Capture the cell that displays the provided text and extract its [x, y] central coordinate. 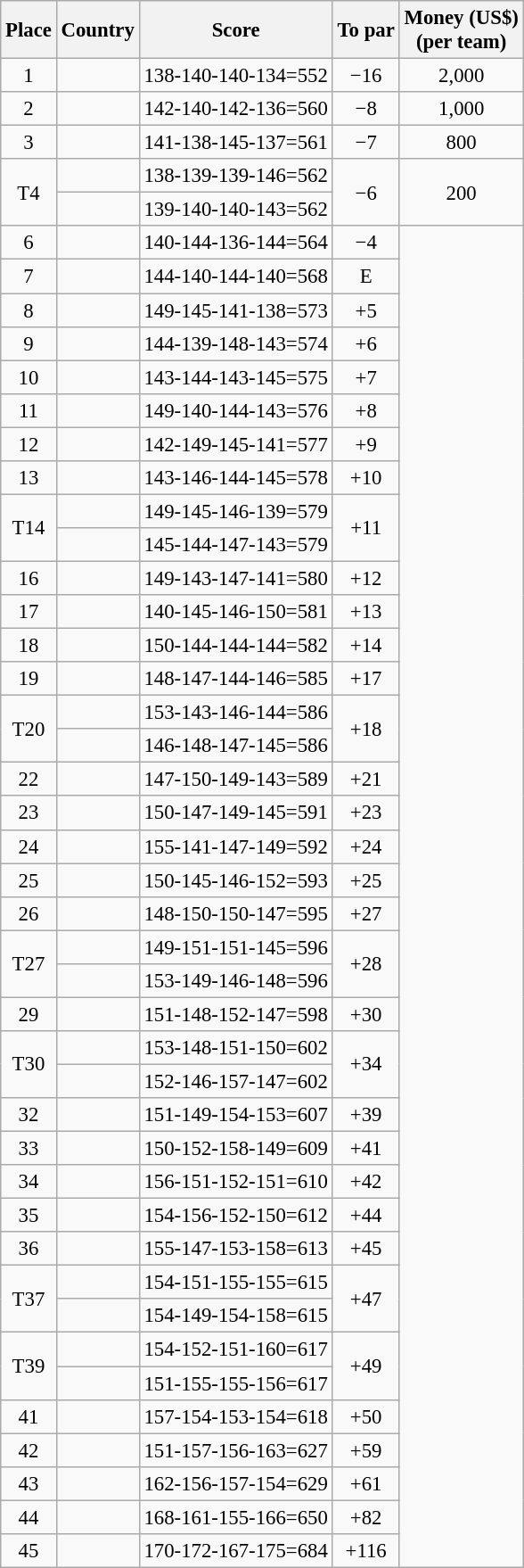
35 [29, 1216]
22 [29, 780]
+30 [365, 1014]
143-146-144-145=578 [235, 478]
154-149-154-158=615 [235, 1316]
6 [29, 243]
800 [462, 143]
+14 [365, 646]
2,000 [462, 76]
16 [29, 578]
200 [462, 193]
+8 [365, 410]
151-157-156-163=627 [235, 1450]
145-144-147-143=579 [235, 545]
144-139-148-143=574 [235, 343]
141-138-145-137=561 [235, 143]
T30 [29, 1065]
+61 [365, 1483]
17 [29, 612]
+6 [365, 343]
10 [29, 377]
143-144-143-145=575 [235, 377]
2 [29, 109]
+25 [365, 880]
155-141-147-149=592 [235, 846]
152-146-157-147=602 [235, 1081]
33 [29, 1149]
−6 [365, 193]
138-139-139-146=562 [235, 176]
+116 [365, 1551]
+42 [365, 1182]
+49 [365, 1366]
139-140-140-143=562 [235, 210]
32 [29, 1115]
170-172-167-175=684 [235, 1551]
147-150-149-143=589 [235, 780]
1 [29, 76]
149-140-144-143=576 [235, 410]
+47 [365, 1299]
157-154-153-154=618 [235, 1416]
+39 [365, 1115]
7 [29, 276]
155-147-153-158=613 [235, 1249]
154-151-155-155=615 [235, 1283]
25 [29, 880]
−7 [365, 143]
+59 [365, 1450]
+10 [365, 478]
Place [29, 30]
T37 [29, 1299]
9 [29, 343]
154-156-152-150=612 [235, 1216]
Score [235, 30]
142-149-145-141=577 [235, 444]
To par [365, 30]
+82 [365, 1517]
8 [29, 310]
−16 [365, 76]
150-145-146-152=593 [235, 880]
146-148-147-145=586 [235, 746]
T39 [29, 1366]
+45 [365, 1249]
153-149-146-148=596 [235, 981]
153-143-146-144=586 [235, 713]
+13 [365, 612]
151-149-154-153=607 [235, 1115]
+7 [365, 377]
13 [29, 478]
T27 [29, 963]
+50 [365, 1416]
149-145-141-138=573 [235, 310]
156-151-152-151=610 [235, 1182]
153-148-151-150=602 [235, 1048]
168-161-155-166=650 [235, 1517]
+28 [365, 963]
+27 [365, 913]
12 [29, 444]
45 [29, 1551]
+5 [365, 310]
150-152-158-149=609 [235, 1149]
162-156-157-154=629 [235, 1483]
36 [29, 1249]
18 [29, 646]
154-152-151-160=617 [235, 1349]
42 [29, 1450]
+18 [365, 730]
1,000 [462, 109]
3 [29, 143]
T20 [29, 730]
140-145-146-150=581 [235, 612]
151-148-152-147=598 [235, 1014]
+23 [365, 813]
24 [29, 846]
150-144-144-144=582 [235, 646]
144-140-144-140=568 [235, 276]
29 [29, 1014]
11 [29, 410]
140-144-136-144=564 [235, 243]
T14 [29, 528]
−4 [365, 243]
+41 [365, 1149]
43 [29, 1483]
Country [98, 30]
34 [29, 1182]
19 [29, 679]
+17 [365, 679]
41 [29, 1416]
142-140-142-136=560 [235, 109]
148-147-144-146=585 [235, 679]
151-155-155-156=617 [235, 1383]
26 [29, 913]
Money (US$)(per team) [462, 30]
E [365, 276]
23 [29, 813]
+9 [365, 444]
138-140-140-134=552 [235, 76]
T4 [29, 193]
44 [29, 1517]
148-150-150-147=595 [235, 913]
+34 [365, 1065]
+24 [365, 846]
150-147-149-145=591 [235, 813]
149-145-146-139=579 [235, 511]
149-143-147-141=580 [235, 578]
+44 [365, 1216]
149-151-151-145=596 [235, 947]
+21 [365, 780]
+11 [365, 528]
−8 [365, 109]
+12 [365, 578]
